Provide the [X, Y] coordinate of the cell's center where the given text is located.  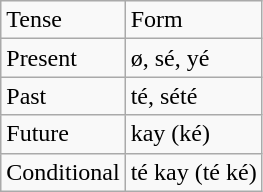
ø, sé, yé [194, 58]
Past [63, 96]
té kay (té ké) [194, 172]
Form [194, 20]
té, sété [194, 96]
Future [63, 134]
Present [63, 58]
Tense [63, 20]
Conditional [63, 172]
kay (ké) [194, 134]
